Identify which cell holds the provided text, then report its [X, Y] central coordinate. 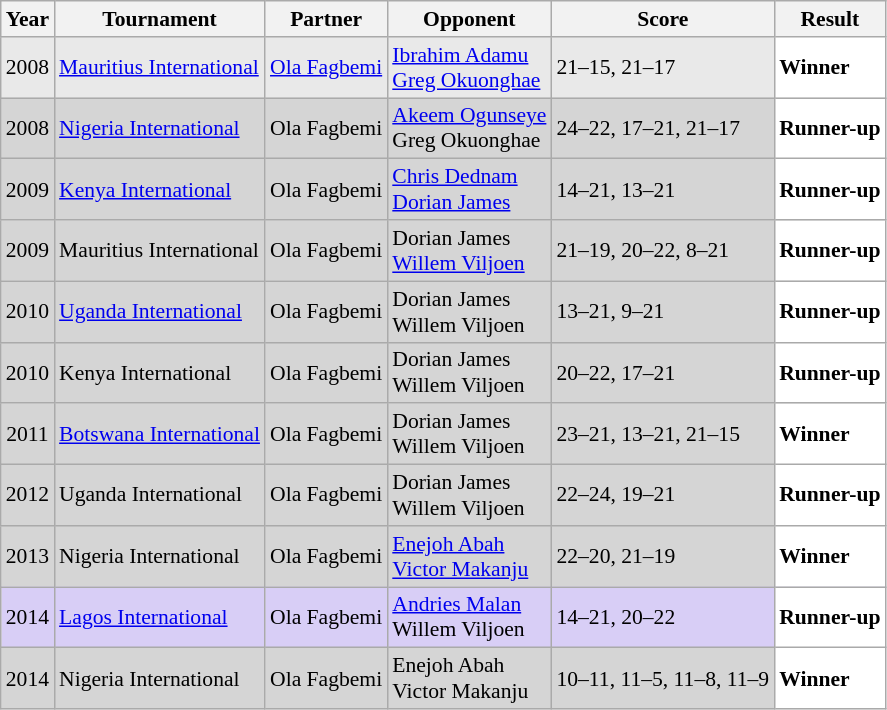
21–15, 21–17 [662, 68]
14–21, 20–22 [662, 618]
Ibrahim Adamu Greg Okuonghae [469, 68]
13–21, 9–21 [662, 312]
23–21, 13–21, 21–15 [662, 434]
Akeem Ogunseye Greg Okuonghae [469, 128]
22–20, 21–19 [662, 556]
14–21, 13–21 [662, 190]
Tournament [160, 19]
Botswana International [160, 434]
Andries Malan Willem Viljoen [469, 618]
21–19, 20–22, 8–21 [662, 250]
2011 [28, 434]
20–22, 17–21 [662, 372]
Chris Dednam Dorian James [469, 190]
2012 [28, 496]
Partner [326, 19]
Opponent [469, 19]
10–11, 11–5, 11–8, 11–9 [662, 678]
Year [28, 19]
Lagos International [160, 618]
24–22, 17–21, 21–17 [662, 128]
22–24, 19–21 [662, 496]
Score [662, 19]
2013 [28, 556]
Result [830, 19]
